From the cell containing the given text, extract its center point as [x, y] coordinate. 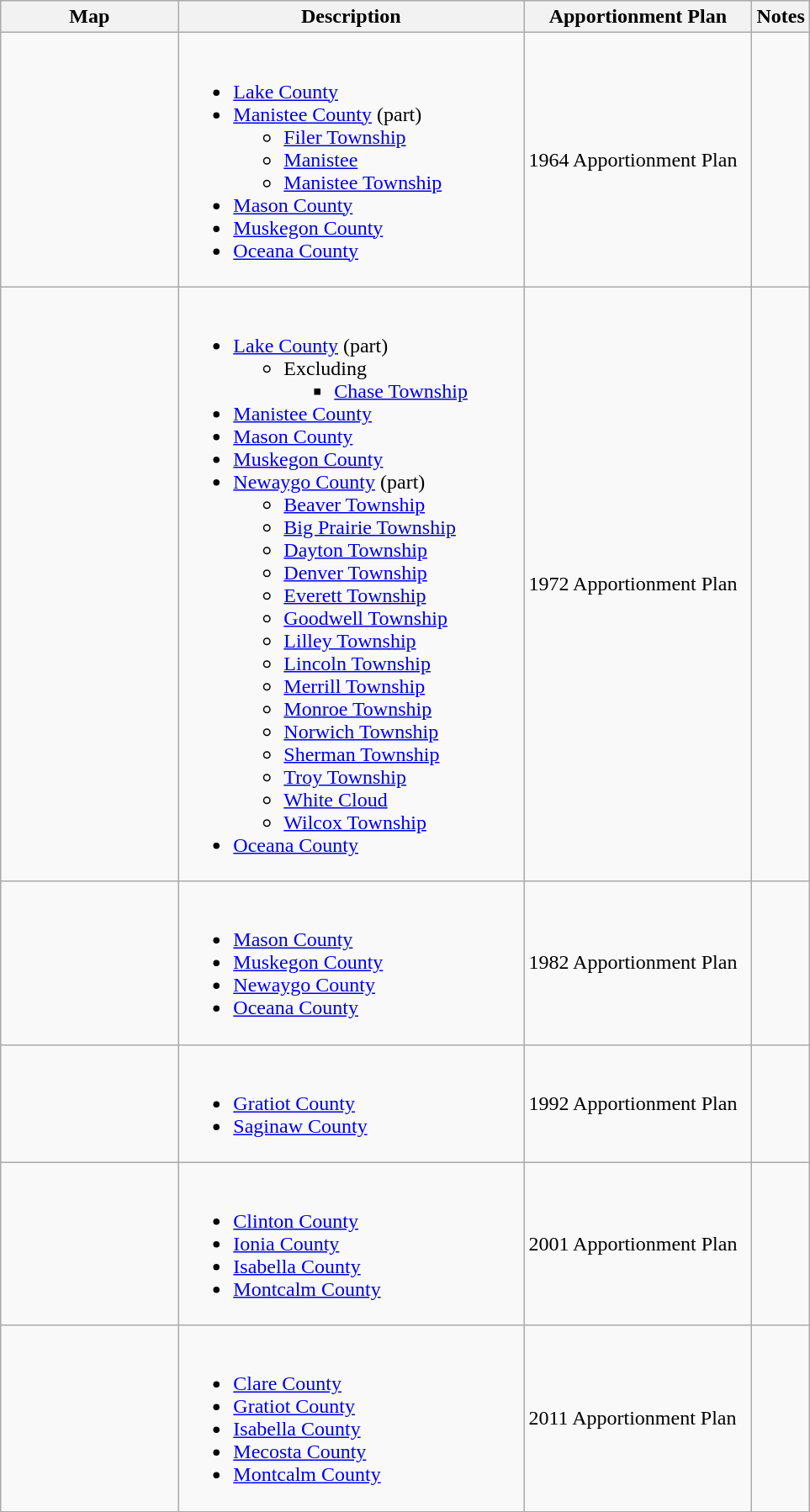
Gratiot CountySaginaw County [352, 1103]
Lake CountyManistee County (part)Filer TownshipManisteeManistee TownshipMason CountyMuskegon CountyOceana County [352, 160]
2001 Apportionment Plan [638, 1244]
Clare CountyGratiot CountyIsabella CountyMecosta CountyMontcalm County [352, 1418]
Mason CountyMuskegon CountyNewaygo CountyOceana County [352, 963]
1982 Apportionment Plan [638, 963]
Apportionment Plan [638, 17]
Description [352, 17]
1964 Apportionment Plan [638, 160]
2011 Apportionment Plan [638, 1418]
1992 Apportionment Plan [638, 1103]
Map [89, 17]
Notes [781, 17]
1972 Apportionment Plan [638, 584]
Clinton CountyIonia CountyIsabella CountyMontcalm County [352, 1244]
